Pinpoint the cell where the given text exists, returning its (x, y) midpoint coordinate. 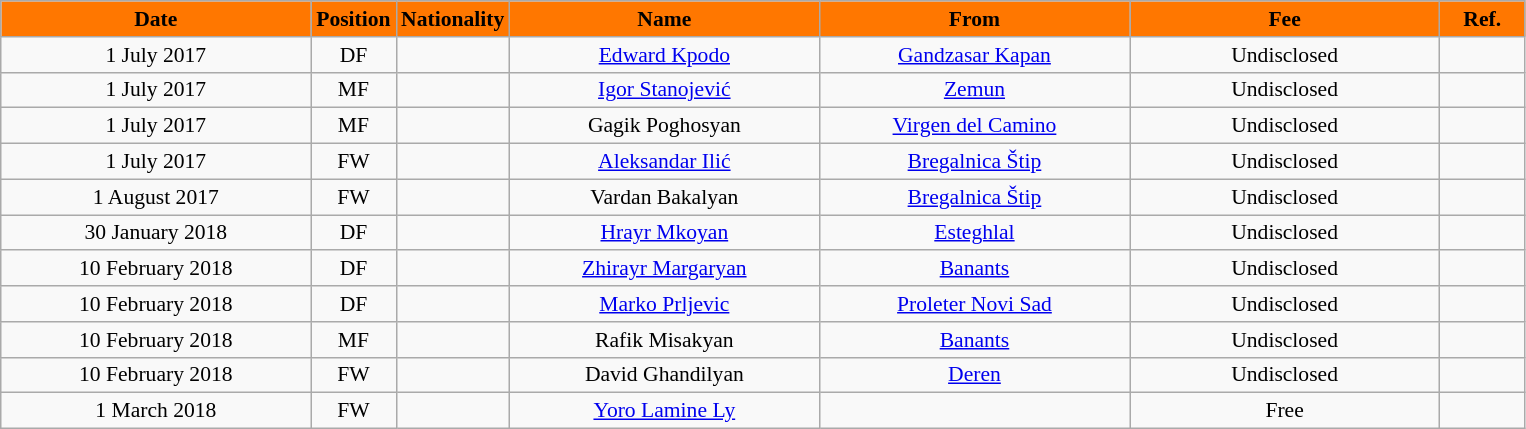
Ref. (1482, 19)
Position (354, 19)
From (974, 19)
Edward Kpodo (664, 55)
Free (1285, 411)
Date (156, 19)
Deren (974, 375)
Esteghlal (974, 233)
Nationality (452, 19)
Yoro Lamine Ly (664, 411)
Virgen del Camino (974, 126)
30 January 2018 (156, 233)
Gagik Poghosyan (664, 126)
Igor Stanojević (664, 90)
Zemun (974, 90)
David Ghandilyan (664, 375)
Zhirayr Margaryan (664, 269)
Name (664, 19)
Fee (1285, 19)
1 August 2017 (156, 197)
Marko Prljevic (664, 304)
Vardan Bakalyan (664, 197)
1 March 2018 (156, 411)
Gandzasar Kapan (974, 55)
Aleksandar Ilić (664, 162)
Hrayr Mkoyan (664, 233)
Rafik Misakyan (664, 340)
Proleter Novi Sad (974, 304)
